Provide the (x, y) coordinate of the cell's center where the given text is located.  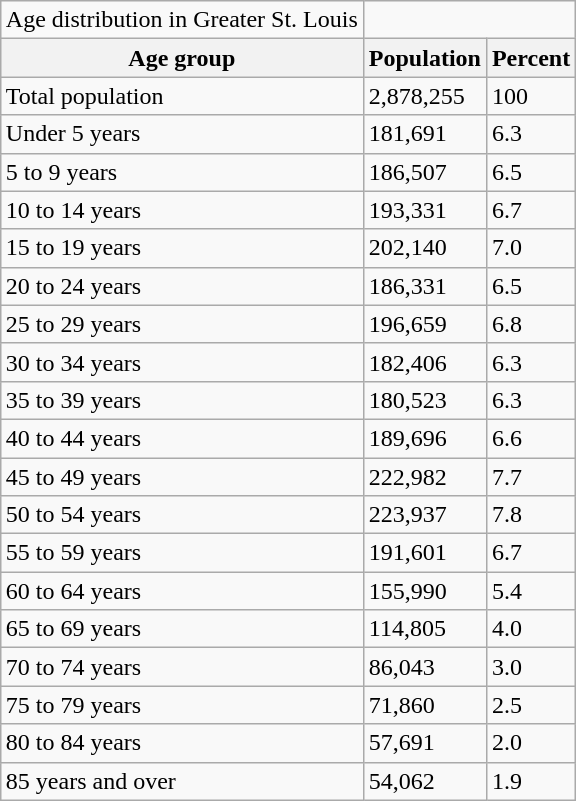
55 to 59 years (182, 553)
80 to 84 years (182, 743)
Total population (182, 96)
Age distribution in Greater St. Louis (182, 20)
54,062 (424, 781)
114,805 (424, 629)
85 years and over (182, 781)
45 to 49 years (182, 477)
30 to 34 years (182, 362)
Population (424, 58)
50 to 54 years (182, 515)
75 to 79 years (182, 705)
1.9 (530, 781)
186,507 (424, 172)
222,982 (424, 477)
7.8 (530, 515)
5 to 9 years (182, 172)
7.7 (530, 477)
186,331 (424, 286)
7.0 (530, 248)
182,406 (424, 362)
Percent (530, 58)
6.8 (530, 324)
3.0 (530, 667)
10 to 14 years (182, 210)
202,140 (424, 248)
Age group (182, 58)
60 to 64 years (182, 591)
155,990 (424, 591)
2.0 (530, 743)
40 to 44 years (182, 438)
223,937 (424, 515)
Under 5 years (182, 134)
4.0 (530, 629)
57,691 (424, 743)
86,043 (424, 667)
5.4 (530, 591)
2.5 (530, 705)
193,331 (424, 210)
100 (530, 96)
15 to 19 years (182, 248)
6.6 (530, 438)
65 to 69 years (182, 629)
181,691 (424, 134)
196,659 (424, 324)
35 to 39 years (182, 400)
189,696 (424, 438)
180,523 (424, 400)
2,878,255 (424, 96)
70 to 74 years (182, 667)
71,860 (424, 705)
25 to 29 years (182, 324)
20 to 24 years (182, 286)
191,601 (424, 553)
